Pinpoint the cell where the given text exists, returning its [X, Y] midpoint coordinate. 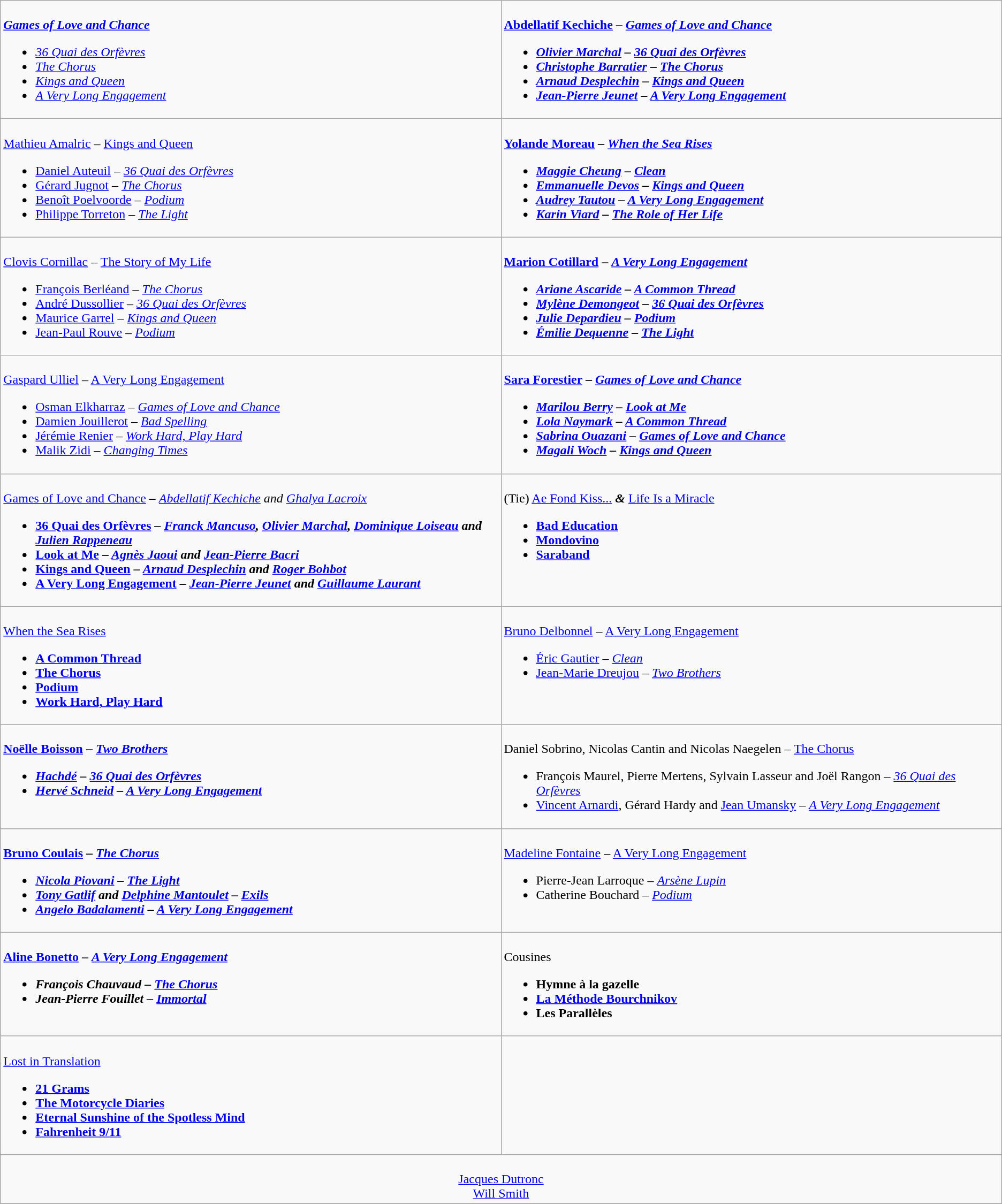
Games of Love and Chance36 Quai des OrfèvresThe ChorusKings and QueenA Very Long Engagement [250, 60]
Bruno Delbonnel – A Very Long EngagementÉric Gautier – CleanJean-Marie Dreujou – Two Brothers [751, 666]
CousinesHymne à la gazelleLa Méthode BourchnikovLes Parallèles [751, 984]
When the Sea RisesA Common ThreadThe ChorusPodiumWork Hard, Play Hard [250, 666]
(Tie) Ae Fond Kiss... & Life Is a MiracleBad EducationMondovinoSaraband [751, 540]
Noëlle Boisson – Two BrothersHachdé – 36 Quai des OrfèvresHervé Schneid – A Very Long Engagement [250, 776]
Bruno Coulais – The ChorusNicola Piovani – The LightTony Gatlif and Delphine Mantoulet – ExilsAngelo Badalamenti – A Very Long Engagement [250, 880]
Aline Bonetto – A Very Long EngagementFrançois Chauvaud – The ChorusJean-Pierre Fouillet – Immortal [250, 984]
Madeline Fontaine – A Very Long EngagementPierre-Jean Larroque – Arsène LupinCatherine Bouchard – Podium [751, 880]
Lost in Translation21 GramsThe Motorcycle DiariesEternal Sunshine of the Spotless MindFahrenheit 9/11 [250, 1095]
Jacques Dutronc Will Smith [501, 1179]
